Return [x, y] of the center of cell containing provided text 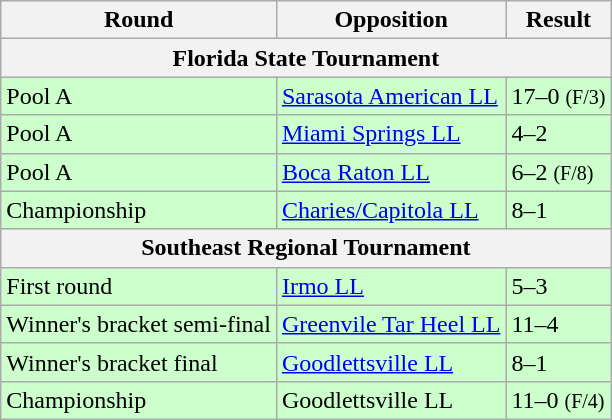
11–4 [558, 324]
Miami Springs LL [391, 134]
Result [558, 20]
Greenvile Tar Heel LL [391, 324]
Southeast Regional Tournament [306, 248]
Sarasota American LL [391, 96]
First round [139, 286]
Opposition [391, 20]
Florida State Tournament [306, 58]
6–2 (F/8) [558, 172]
Round [139, 20]
Winner's bracket final [139, 362]
Boca Raton LL [391, 172]
17–0 (F/3) [558, 96]
Irmo LL [391, 286]
Winner's bracket semi-final [139, 324]
4–2 [558, 134]
5–3 [558, 286]
Charies/Capitola LL [391, 210]
11–0 (F/4) [558, 400]
